Detect which cell encompasses the target text, then output its [x, y] center coordinate. 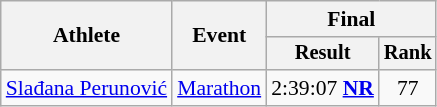
Event [219, 36]
Slađana Perunović [86, 88]
Final [351, 19]
Rank [408, 54]
2:39:07 NR [322, 88]
77 [408, 88]
Result [322, 54]
Athlete [86, 36]
Marathon [219, 88]
